Return the (X, Y) coordinate for the center point of the cell that contains the specified text.  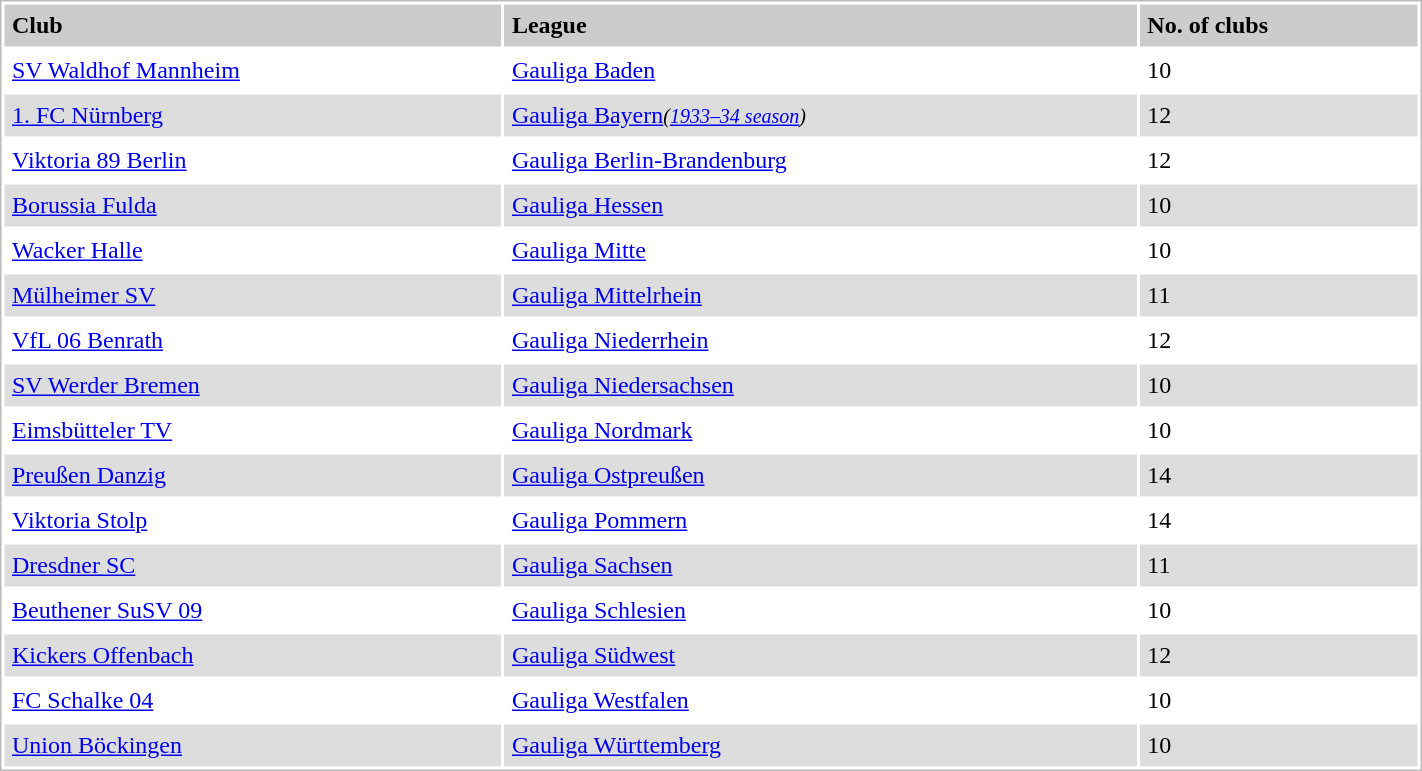
SV Werder Bremen (252, 385)
FC Schalke 04 (252, 701)
Gauliga Württemberg (820, 745)
Kickers Offenbach (252, 655)
VfL 06 Benrath (252, 341)
Gauliga Niederrhein (820, 341)
Gauliga Mitte (820, 251)
Gauliga Westfalen (820, 701)
Eimsbütteler TV (252, 431)
Gauliga Nordmark (820, 431)
Gauliga Ostpreußen (820, 475)
Gauliga Mittelrhein (820, 295)
Viktoria Stolp (252, 521)
1. FC Nürnberg (252, 115)
Gauliga Berlin-Brandenburg (820, 161)
Gauliga Baden (820, 71)
Gauliga Südwest (820, 655)
Gauliga Niedersachsen (820, 385)
SV Waldhof Mannheim (252, 71)
Mülheimer SV (252, 295)
Viktoria 89 Berlin (252, 161)
No. of clubs (1279, 25)
Gauliga Sachsen (820, 565)
League (820, 25)
Union Böckingen (252, 745)
Dresdner SC (252, 565)
Gauliga Hessen (820, 205)
Gauliga Bayern(1933–34 season) (820, 115)
Borussia Fulda (252, 205)
Gauliga Schlesien (820, 611)
Preußen Danzig (252, 475)
Gauliga Pommern (820, 521)
Wacker Halle (252, 251)
Beuthener SuSV 09 (252, 611)
Club (252, 25)
